Find where the given text appears and provide that cell's center as [x, y] coordinate. 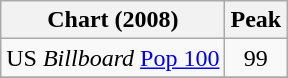
Chart (2008) [113, 20]
99 [256, 58]
US Billboard Pop 100 [113, 58]
Peak [256, 20]
